Search for the cell housing the specified text and yield its (x, y) center coordinate. 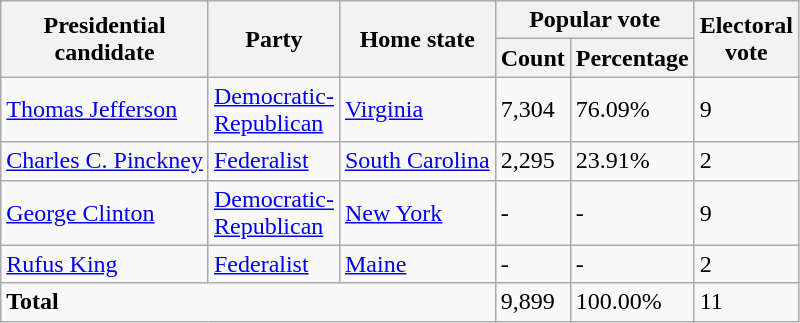
Popular vote (594, 20)
Party (274, 39)
George Clinton (105, 212)
76.09% (632, 110)
100.00% (632, 302)
Charles C. Pinckney (105, 161)
Electoralvote (746, 39)
Percentage (632, 58)
Total (248, 302)
2,295 (532, 161)
South Carolina (417, 161)
23.91% (632, 161)
9,899 (532, 302)
Maine (417, 264)
7,304 (532, 110)
Virginia (417, 110)
Rufus King (105, 264)
Count (532, 58)
New York (417, 212)
Home state (417, 39)
Thomas Jefferson (105, 110)
11 (746, 302)
Presidentialcandidate (105, 39)
